Extract the (X, Y) coordinate from the center of the cell holding the provided text.  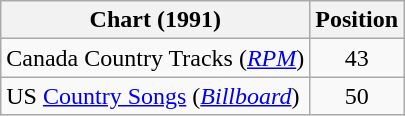
US Country Songs (Billboard) (156, 96)
43 (357, 58)
50 (357, 96)
Position (357, 20)
Chart (1991) (156, 20)
Canada Country Tracks (RPM) (156, 58)
